Determine the [X, Y] coordinate at the center of the cell enclosing the given text.  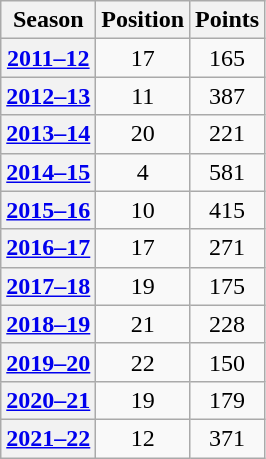
2020–21 [48, 400]
175 [228, 286]
11 [143, 96]
221 [228, 134]
4 [143, 172]
179 [228, 400]
271 [228, 248]
415 [228, 210]
150 [228, 362]
2013–14 [48, 134]
2017–18 [48, 286]
387 [228, 96]
2015–16 [48, 210]
12 [143, 438]
2021–22 [48, 438]
10 [143, 210]
20 [143, 134]
2011–12 [48, 58]
21 [143, 324]
2012–13 [48, 96]
2018–19 [48, 324]
165 [228, 58]
2019–20 [48, 362]
Points [228, 20]
371 [228, 438]
Position [143, 20]
581 [228, 172]
Season [48, 20]
2014–15 [48, 172]
2016–17 [48, 248]
228 [228, 324]
22 [143, 362]
